Output the [x, y] coordinate of the center of the cell containing the given text.  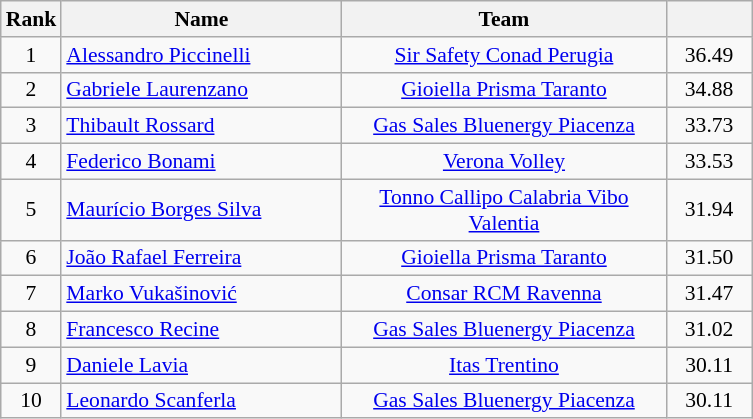
Consar RCM Ravenna [504, 294]
31.02 [710, 330]
7 [32, 294]
Sir Safety Conad Perugia [504, 55]
8 [32, 330]
Maurício Borges Silva [201, 210]
4 [32, 162]
5 [32, 210]
Verona Volley [504, 162]
36.49 [710, 55]
Itas Trentino [504, 365]
Thibault Rossard [201, 126]
Francesco Recine [201, 330]
9 [32, 365]
3 [32, 126]
João Rafael Ferreira [201, 258]
Rank [32, 19]
Leonardo Scanferla [201, 401]
Daniele Lavia [201, 365]
31.94 [710, 210]
Gabriele Laurenzano [201, 90]
Name [201, 19]
Alessandro Piccinelli [201, 55]
31.47 [710, 294]
Marko Vukašinović [201, 294]
Team [504, 19]
Tonno Callipo Calabria Vibo Valentia [504, 210]
33.53 [710, 162]
10 [32, 401]
31.50 [710, 258]
2 [32, 90]
6 [32, 258]
Federico Bonami [201, 162]
33.73 [710, 126]
34.88 [710, 90]
1 [32, 55]
